Determine the (x, y) coordinate at the center of the cell enclosing the given text.  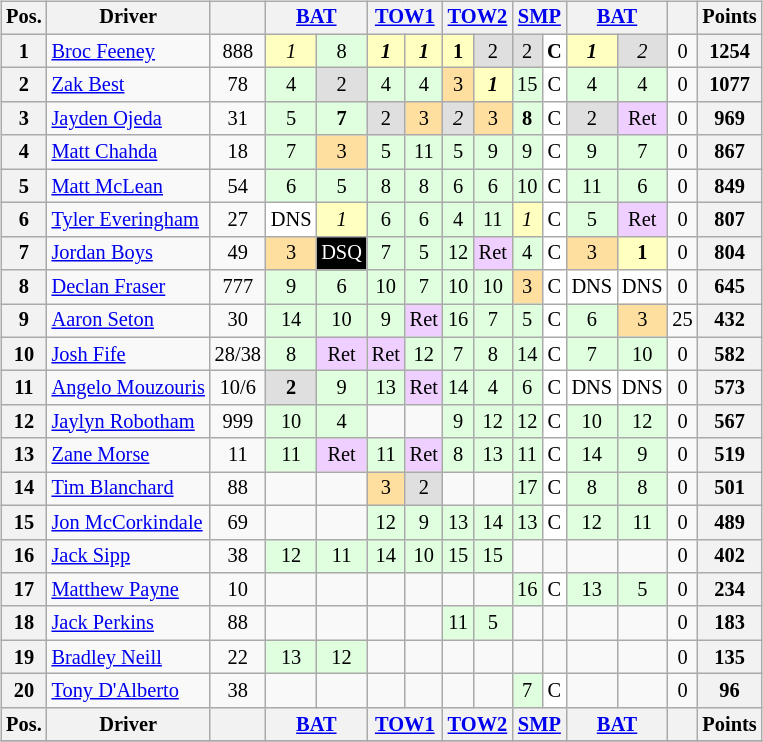
DSQ (341, 253)
Angelo Mouzouris (128, 388)
Aaron Seton (128, 321)
19 (24, 657)
Zak Best (128, 85)
999 (238, 422)
49 (238, 253)
582 (730, 354)
Matthew Payne (128, 590)
Jack Sipp (128, 556)
Jon McCorkindale (128, 522)
20 (24, 691)
804 (730, 253)
1254 (730, 51)
54 (238, 186)
888 (238, 51)
Zane Morse (128, 455)
28/38 (238, 354)
Josh Fife (128, 354)
Matt McLean (128, 186)
25 (682, 321)
402 (730, 556)
777 (238, 287)
969 (730, 119)
489 (730, 522)
Tyler Everingham (128, 220)
432 (730, 321)
519 (730, 455)
96 (730, 691)
Declan Fraser (128, 287)
1077 (730, 85)
867 (730, 152)
183 (730, 623)
567 (730, 422)
Jayden Ojeda (128, 119)
645 (730, 287)
Jack Perkins (128, 623)
78 (238, 85)
501 (730, 489)
69 (238, 522)
10/6 (238, 388)
Tony D'Alberto (128, 691)
27 (238, 220)
Jordan Boys (128, 253)
807 (730, 220)
Broc Feeney (128, 51)
849 (730, 186)
Tim Blanchard (128, 489)
135 (730, 657)
Matt Chahda (128, 152)
31 (238, 119)
573 (730, 388)
234 (730, 590)
Bradley Neill (128, 657)
30 (238, 321)
Jaylyn Robotham (128, 422)
22 (238, 657)
